From the cell containing the given text, extract its center point as [x, y] coordinate. 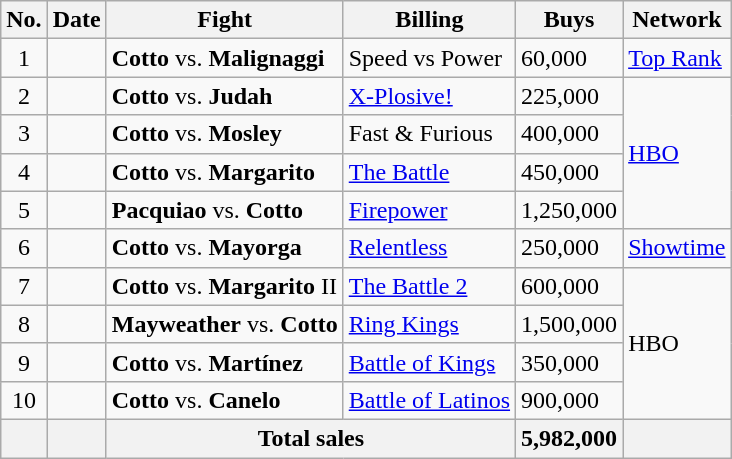
Ring Kings [429, 324]
Cotto vs. Judah [224, 96]
3 [24, 134]
6 [24, 248]
Battle of Kings [429, 362]
5 [24, 210]
Pacquiao vs. Cotto [224, 210]
900,000 [570, 400]
7 [24, 286]
Top Rank [677, 58]
Cotto vs. Mayorga [224, 248]
Cotto vs. Margarito [224, 172]
9 [24, 362]
Cotto vs. Malignaggi [224, 58]
Fast & Furious [429, 134]
350,000 [570, 362]
Total sales [310, 438]
8 [24, 324]
5,982,000 [570, 438]
Mayweather vs. Cotto [224, 324]
Cotto vs. Margarito II [224, 286]
The Battle 2 [429, 286]
Cotto vs. Martínez [224, 362]
Fight [224, 20]
4 [24, 172]
Showtime [677, 248]
600,000 [570, 286]
Relentless [429, 248]
60,000 [570, 58]
400,000 [570, 134]
Network [677, 20]
Buys [570, 20]
Speed vs Power [429, 58]
250,000 [570, 248]
1 [24, 58]
1,250,000 [570, 210]
The Battle [429, 172]
Firepower [429, 210]
10 [24, 400]
Cotto vs. Canelo [224, 400]
Cotto vs. Mosley [224, 134]
No. [24, 20]
Billing [429, 20]
Date [76, 20]
450,000 [570, 172]
1,500,000 [570, 324]
225,000 [570, 96]
X-Plosive! [429, 96]
2 [24, 96]
Battle of Latinos [429, 400]
